Pinpoint the cell where the given text exists, returning its (X, Y) midpoint coordinate. 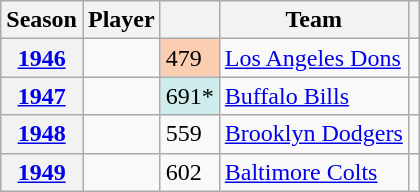
559 (190, 134)
1949 (42, 172)
1946 (42, 58)
Baltimore Colts (314, 172)
479 (190, 58)
1947 (42, 96)
691* (190, 96)
Player (121, 20)
Brooklyn Dodgers (314, 134)
1948 (42, 134)
602 (190, 172)
Team (314, 20)
Season (42, 20)
Buffalo Bills (314, 96)
Los Angeles Dons (314, 58)
